Provide the [X, Y] coordinate of the cell's center where the given text is located.  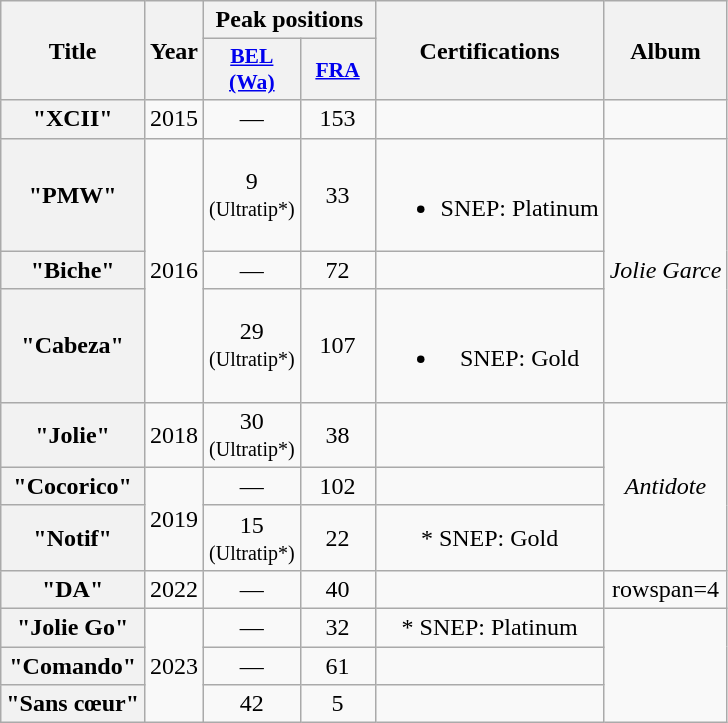
SNEP: Gold [490, 346]
"Biche" [73, 270]
"Comando" [73, 665]
30(Ultratip*) [252, 434]
2015 [174, 119]
"Jolie" [73, 434]
Certifications [490, 50]
rowspan=4 [666, 589]
107 [338, 346]
"Sans cœur" [73, 704]
Year [174, 50]
Title [73, 50]
40 [338, 589]
2022 [174, 589]
"Jolie Go" [73, 627]
Antidote [666, 486]
32 [338, 627]
"PMW" [73, 194]
33 [338, 194]
15(Ultratip*) [252, 538]
SNEP: Platinum [490, 194]
42 [252, 704]
"Cocorico" [73, 486]
2019 [174, 518]
61 [338, 665]
BEL (Wa) [252, 70]
102 [338, 486]
38 [338, 434]
2023 [174, 665]
5 [338, 704]
* SNEP: Platinum [490, 627]
153 [338, 119]
FRA [338, 70]
29(Ultratip*) [252, 346]
9(Ultratip*) [252, 194]
22 [338, 538]
Peak positions [290, 20]
2016 [174, 270]
"Cabeza" [73, 346]
"XCII" [73, 119]
"DA" [73, 589]
2018 [174, 434]
Album [666, 50]
72 [338, 270]
"Notif" [73, 538]
Jolie Garce [666, 270]
* SNEP: Gold [490, 538]
